Identify which cell holds the provided text, then report its [X, Y] central coordinate. 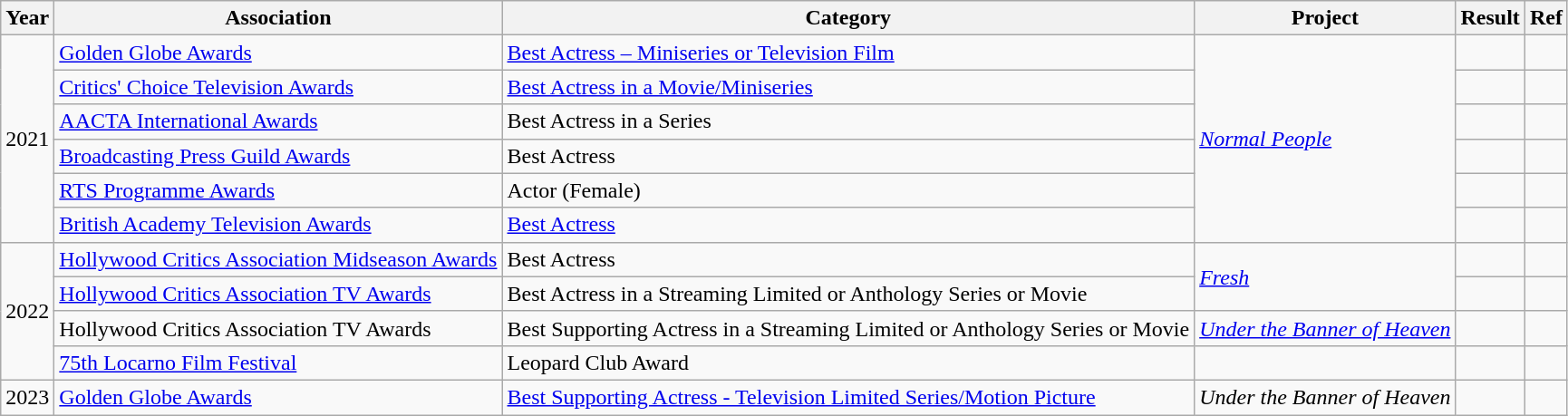
RTS Programme Awards [278, 190]
Hollywood Critics Association Midseason Awards [278, 259]
Project [1325, 18]
Actor (Female) [848, 190]
Best Actress in a Streaming Limited or Anthology Series or Movie [848, 294]
2021 [27, 139]
Normal People [1325, 139]
AACTA International Awards [278, 121]
Best Actress – Miniseries or Television Film [848, 53]
Critics' Choice Television Awards [278, 87]
Category [848, 18]
Best Supporting Actress in a Streaming Limited or Anthology Series or Movie [848, 328]
Year [27, 18]
British Academy Television Awards [278, 225]
Best Actress in a Series [848, 121]
2023 [27, 397]
Best Supporting Actress - Television Limited Series/Motion Picture [848, 397]
Ref [1546, 18]
2022 [27, 311]
Broadcasting Press Guild Awards [278, 156]
75th Locarno Film Festival [278, 363]
Leopard Club Award [848, 363]
Association [278, 18]
Result [1490, 18]
Fresh [1325, 276]
Best Actress in a Movie/Miniseries [848, 87]
